Return [X, Y] of the center of cell containing provided text 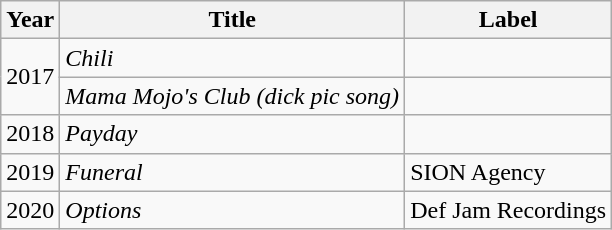
SION Agency [508, 172]
2020 [30, 210]
Options [232, 210]
2019 [30, 172]
2017 [30, 77]
Funeral [232, 172]
Label [508, 20]
Title [232, 20]
Chili [232, 58]
Def Jam Recordings [508, 210]
Mama Mojo's Club (dick pic song) [232, 96]
Payday [232, 134]
2018 [30, 134]
Year [30, 20]
